Determine the [X, Y] coordinate at the center of the cell enclosing the given text.  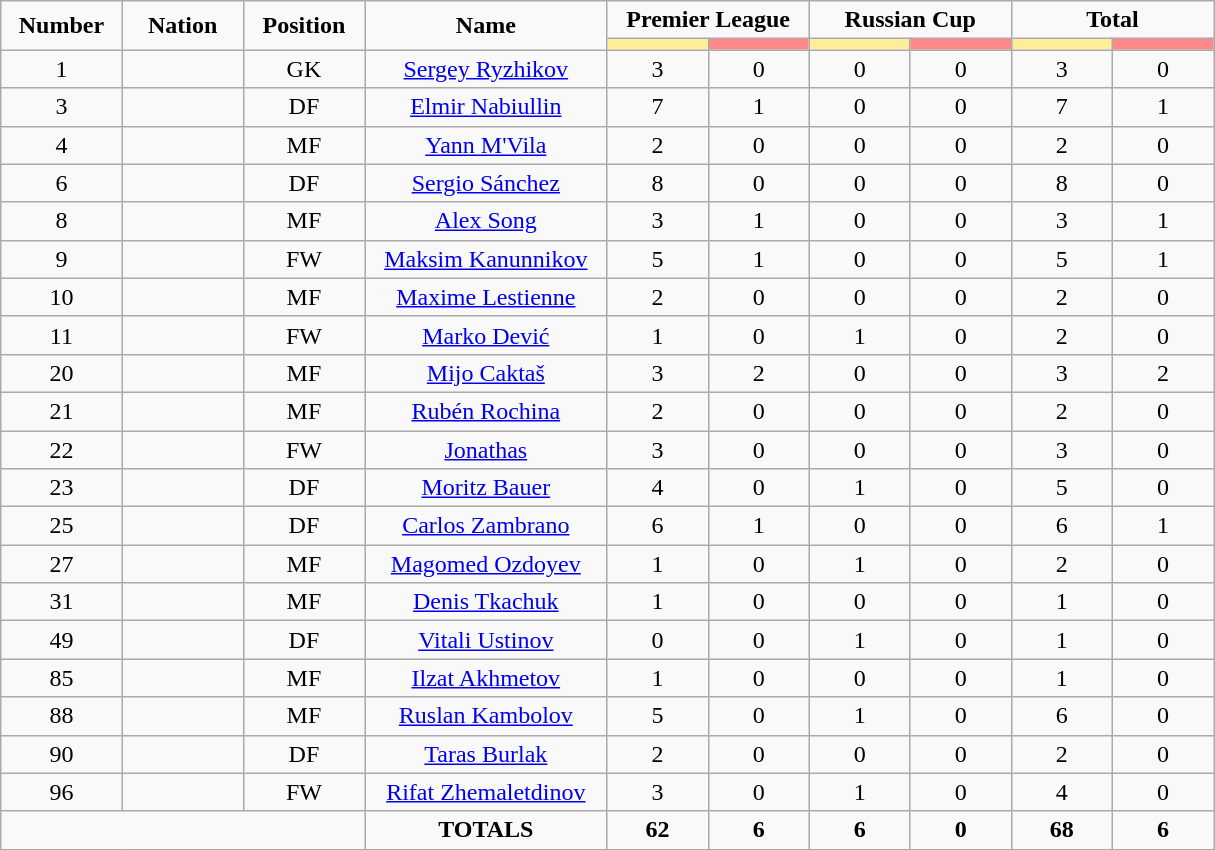
23 [62, 488]
Sergio Sánchez [486, 183]
Vitali Ustinov [486, 640]
Taras Burlak [486, 754]
Moritz Bauer [486, 488]
Ilzat Akhmetov [486, 678]
Sergey Ryzhikov [486, 69]
Marko Dević [486, 335]
Denis Tkachuk [486, 602]
96 [62, 792]
Jonathas [486, 449]
Premier League [708, 20]
Carlos Zambrano [486, 526]
62 [658, 830]
27 [62, 564]
Magomed Ozdoyev [486, 564]
85 [62, 678]
Total [1112, 20]
Maksim Kanunnikov [486, 259]
Elmir Nabiullin [486, 107]
68 [1062, 830]
Ruslan Kambolov [486, 716]
Alex Song [486, 221]
11 [62, 335]
21 [62, 411]
Nation [182, 26]
20 [62, 373]
Name [486, 26]
Number [62, 26]
Rifat Zhemaletdinov [486, 792]
10 [62, 297]
22 [62, 449]
TOTALS [486, 830]
Maxime Lestienne [486, 297]
Yann M'Vila [486, 145]
49 [62, 640]
Mijo Caktaš [486, 373]
Position [304, 26]
31 [62, 602]
9 [62, 259]
88 [62, 716]
25 [62, 526]
GK [304, 69]
90 [62, 754]
Russian Cup [910, 20]
Rubén Rochina [486, 411]
